Scan for the cell matching the given text and deliver its (x, y) coordinate at center. 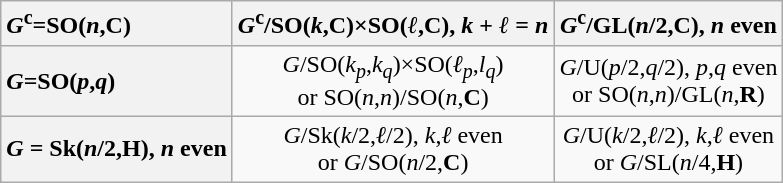
G/Sk(k/2,ℓ/2), k,ℓ even or G/SO(n/2,C) (393, 150)
Gc=SO(n,C) (117, 24)
G/U(p/2,q/2), p,q even or SO(n,n)/GL(n,R) (668, 80)
G = Sk(n/2,H), n even (117, 150)
G=SO(p,q) (117, 80)
G/U(k/2,ℓ/2), k,ℓ even or G/SL(n/4,H) (668, 150)
G/SO(kp,kq)×SO(ℓp,lq) or SO(n,n)/SO(n,C) (393, 80)
Gc/SO(k,C)×SO(ℓ,C), k + ℓ = n (393, 24)
Gc/GL(n/2,C), n even (668, 24)
